Search for the cell housing the specified text and yield its (X, Y) center coordinate. 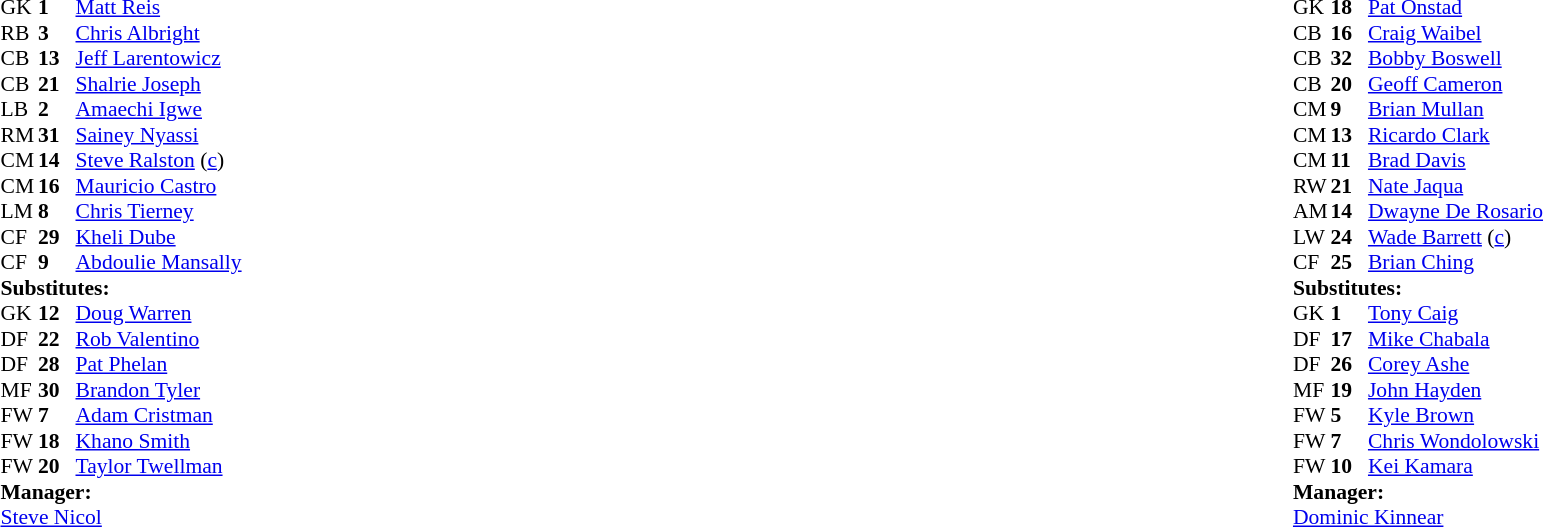
Brandon Tyler (159, 390)
2 (57, 109)
Brad Davis (1456, 161)
22 (57, 339)
Corey Ashe (1456, 365)
10 (1349, 467)
RB (19, 33)
Taylor Twellman (159, 467)
AM (1312, 211)
30 (57, 390)
26 (1349, 365)
Ricardo Clark (1456, 135)
Jeff Larentowicz (159, 59)
Wade Barrett (c) (1456, 237)
Abdoulie Mansally (159, 263)
Amaechi Igwe (159, 109)
31 (57, 135)
8 (57, 211)
19 (1349, 390)
Doug Warren (159, 313)
Kyle Brown (1456, 415)
Mauricio Castro (159, 186)
Chris Tierney (159, 211)
12 (57, 313)
Geoff Cameron (1456, 84)
Sainey Nyassi (159, 135)
17 (1349, 339)
Shalrie Joseph (159, 84)
Dwayne De Rosario (1456, 211)
Brian Mullan (1456, 109)
Pat Phelan (159, 365)
1 (1349, 313)
LM (19, 211)
RW (1312, 186)
Kei Kamara (1456, 467)
Craig Waibel (1456, 33)
Mike Chabala (1456, 339)
Nate Jaqua (1456, 186)
RM (19, 135)
LW (1312, 237)
Adam Cristman (159, 415)
18 (57, 441)
3 (57, 33)
Khano Smith (159, 441)
Tony Caig (1456, 313)
25 (1349, 263)
29 (57, 237)
LB (19, 109)
Chris Albright (159, 33)
5 (1349, 415)
32 (1349, 59)
Chris Wondolowski (1456, 441)
Brian Ching (1456, 263)
28 (57, 365)
Steve Ralston (c) (159, 161)
24 (1349, 237)
Rob Valentino (159, 339)
Kheli Dube (159, 237)
11 (1349, 161)
John Hayden (1456, 390)
Bobby Boswell (1456, 59)
